Locate the cell with the specified text and output its (x, y) center coordinate. 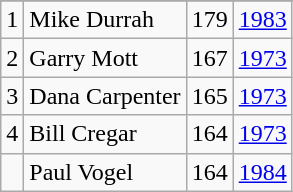
1983 (262, 20)
Dana Carpenter (105, 96)
3 (12, 96)
Garry Mott (105, 58)
165 (210, 96)
2 (12, 58)
1 (12, 20)
Mike Durrah (105, 20)
179 (210, 20)
4 (12, 134)
Bill Cregar (105, 134)
1984 (262, 172)
Paul Vogel (105, 172)
167 (210, 58)
